Determine the [x, y] coordinate at the center of the cell enclosing the given text.  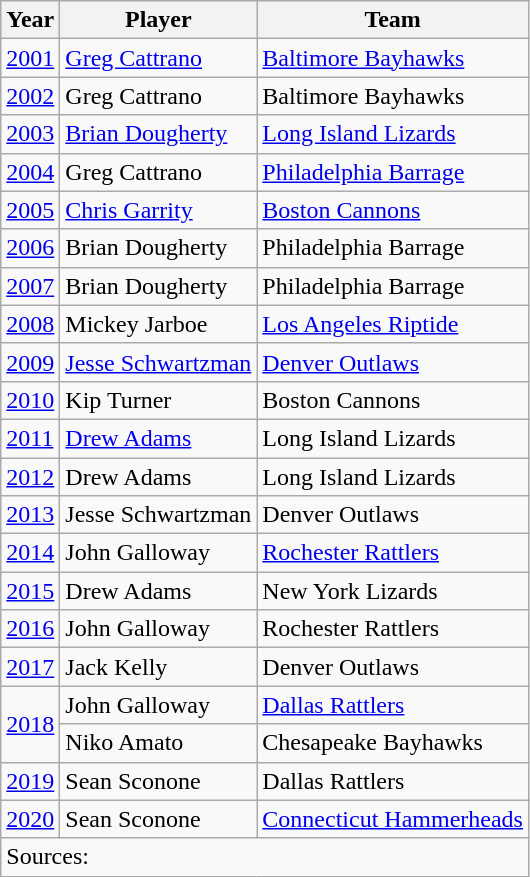
2008 [30, 324]
2007 [30, 286]
2012 [30, 477]
Mickey Jarboe [158, 324]
2010 [30, 400]
Niko Amato [158, 743]
Team [393, 20]
2017 [30, 667]
2013 [30, 515]
Chris Garrity [158, 210]
2014 [30, 553]
Kip Turner [158, 400]
2003 [30, 134]
Player [158, 20]
2006 [30, 248]
Connecticut Hammerheads [393, 819]
2020 [30, 819]
2016 [30, 629]
Year [30, 20]
Los Angeles Riptide [393, 324]
2005 [30, 210]
2004 [30, 172]
Jack Kelly [158, 667]
2018 [30, 724]
Chesapeake Bayhawks [393, 743]
2009 [30, 362]
2019 [30, 781]
2015 [30, 591]
2001 [30, 58]
New York Lizards [393, 591]
Sources: [265, 857]
2002 [30, 96]
2011 [30, 438]
